Determine the [x, y] coordinate at the center of the cell enclosing the given text.  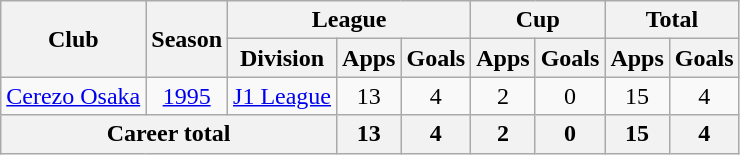
Club [74, 39]
League [350, 20]
Division [282, 58]
Cerezo Osaka [74, 96]
Season [187, 39]
Total [672, 20]
Cup [538, 20]
J1 League [282, 96]
Career total [169, 134]
1995 [187, 96]
